Find where the given text appears and provide that cell's center as [x, y] coordinate. 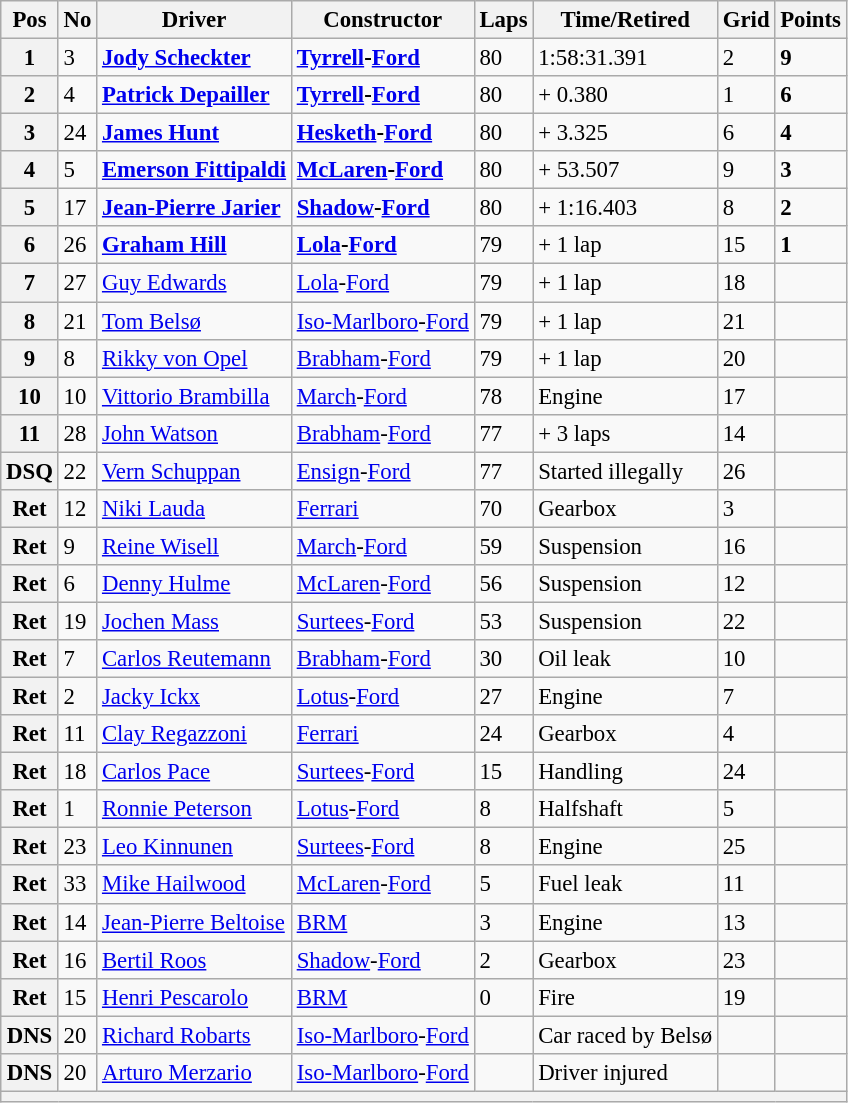
13 [746, 922]
70 [504, 509]
56 [504, 584]
78 [504, 396]
Ronnie Peterson [194, 809]
28 [77, 433]
Driver injured [626, 1073]
Carlos Reutemann [194, 659]
Carlos Pace [194, 772]
Grid [746, 20]
Denny Hulme [194, 584]
Niki Lauda [194, 509]
Emerson Fittipaldi [194, 170]
Oil leak [626, 659]
Clay Regazzoni [194, 734]
Time/Retired [626, 20]
Laps [504, 20]
+ 1:16.403 [626, 208]
0 [504, 997]
Fire [626, 997]
Started illegally [626, 471]
No [77, 20]
25 [746, 847]
+ 53.507 [626, 170]
DSQ [30, 471]
Jean-Pierre Beltoise [194, 922]
1:58:31.391 [626, 58]
Fuel leak [626, 885]
Car raced by Belsø [626, 1035]
Hesketh-Ford [382, 133]
Guy Edwards [194, 283]
Halfshaft [626, 809]
Arturo Merzario [194, 1073]
Driver [194, 20]
James Hunt [194, 133]
+ 0.380 [626, 95]
Jody Scheckter [194, 58]
Henri Pescarolo [194, 997]
Bertil Roos [194, 960]
Vern Schuppan [194, 471]
Rikky von Opel [194, 358]
Handling [626, 772]
Jacky Ickx [194, 697]
Jean-Pierre Jarier [194, 208]
Mike Hailwood [194, 885]
Pos [30, 20]
Points [810, 20]
Graham Hill [194, 245]
Reine Wisell [194, 546]
+ 3.325 [626, 133]
33 [77, 885]
Ensign-Ford [382, 471]
+ 3 laps [626, 433]
59 [504, 546]
30 [504, 659]
Patrick Depailler [194, 95]
Vittorio Brambilla [194, 396]
Jochen Mass [194, 621]
53 [504, 621]
Tom Belsø [194, 321]
John Watson [194, 433]
Leo Kinnunen [194, 847]
Constructor [382, 20]
Richard Robarts [194, 1035]
